Scan for the cell matching the given text and deliver its (X, Y) coordinate at center. 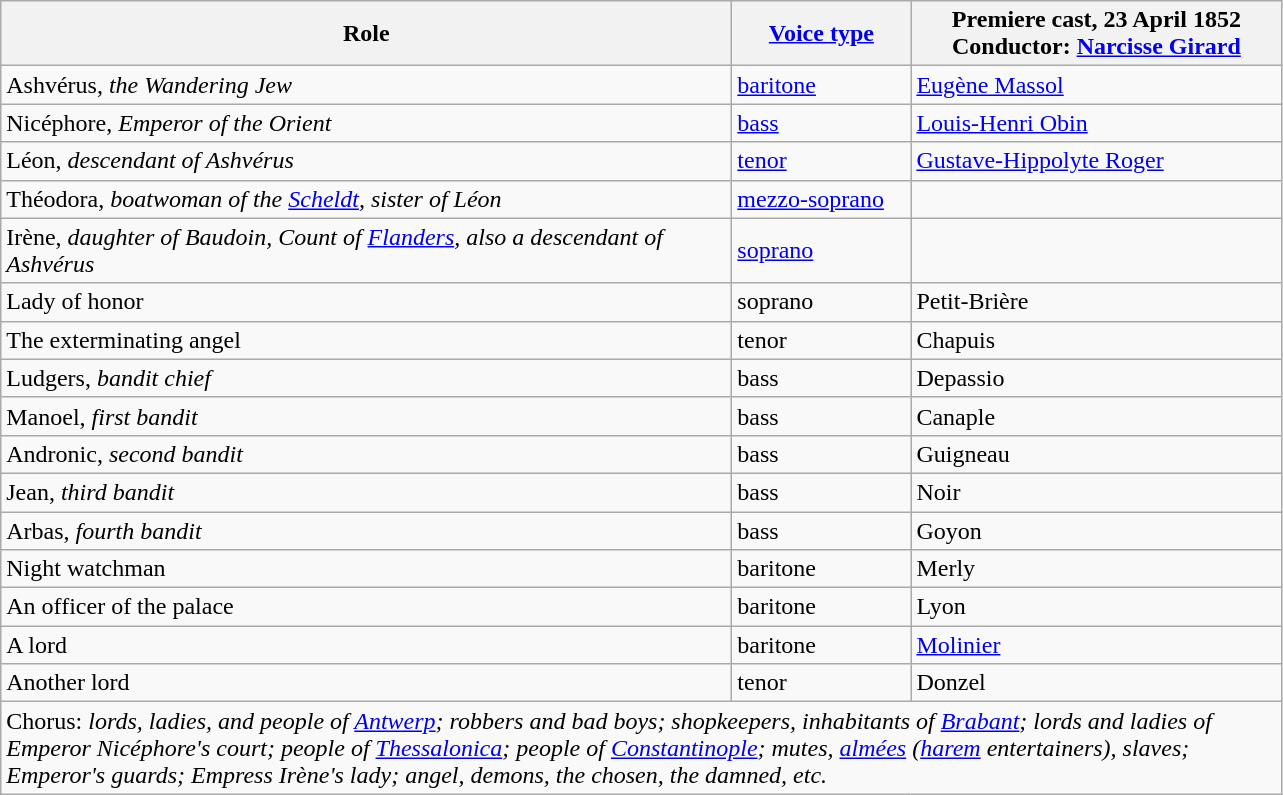
Arbas, fourth bandit (366, 531)
Lady of honor (366, 302)
mezzo-soprano (822, 199)
Role (366, 34)
Gustave-Hippolyte Roger (1096, 161)
Manoel, first bandit (366, 416)
Another lord (366, 683)
Donzel (1096, 683)
Goyon (1096, 531)
Chapuis (1096, 340)
Ashvérus, the Wandering Jew (366, 85)
An officer of the palace (366, 607)
Night watchman (366, 569)
A lord (366, 645)
Voice type (822, 34)
Eugène Massol (1096, 85)
Molinier (1096, 645)
Irène, daughter of Baudoin, Count of Flanders, also a descendant of Ashvérus (366, 250)
Guigneau (1096, 454)
Petit-Brière (1096, 302)
Léon, descendant of Ashvérus (366, 161)
Théodora, boatwoman of the Scheldt, sister of Léon (366, 199)
Depassio (1096, 378)
Jean, third bandit (366, 492)
Canaple (1096, 416)
Premiere cast, 23 April 1852Conductor: Narcisse Girard (1096, 34)
Nicéphore, Emperor of the Orient (366, 123)
Andronic, second bandit (366, 454)
The exterminating angel (366, 340)
Louis-Henri Obin (1096, 123)
Merly (1096, 569)
Lyon (1096, 607)
Noir (1096, 492)
Ludgers, bandit chief (366, 378)
